Return the (X, Y) coordinate for the center point of the cell that contains the specified text.  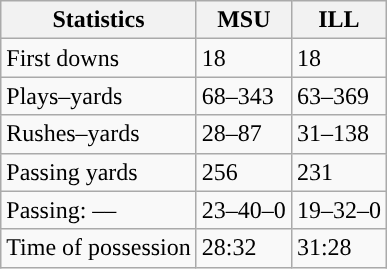
MSU (244, 20)
19–32–0 (338, 210)
63–369 (338, 96)
Statistics (99, 20)
68–343 (244, 96)
Passing: –– (99, 210)
First downs (99, 58)
28–87 (244, 134)
Rushes–yards (99, 134)
Passing yards (99, 172)
Plays–yards (99, 96)
ILL (338, 20)
31:28 (338, 248)
231 (338, 172)
Time of possession (99, 248)
256 (244, 172)
23–40–0 (244, 210)
31–138 (338, 134)
28:32 (244, 248)
